Pinpoint the cell where the given text exists, returning its [X, Y] midpoint coordinate. 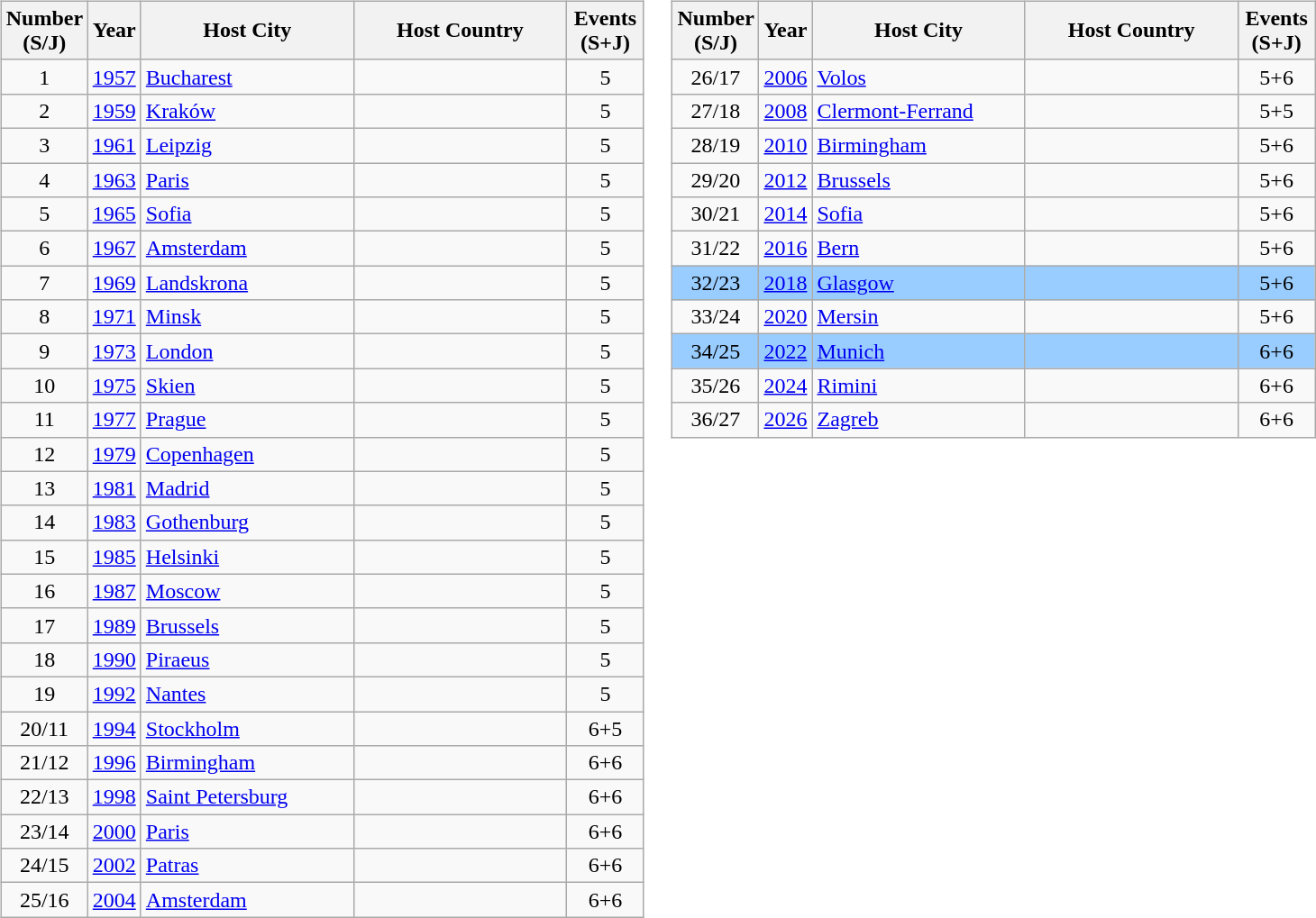
2 [44, 111]
London [247, 351]
1989 [114, 625]
Nantes [247, 694]
2004 [114, 900]
1979 [114, 454]
10 [44, 386]
19 [44, 694]
8 [44, 317]
Stockholm [247, 729]
1969 [114, 283]
2002 [114, 866]
21/12 [44, 763]
1963 [114, 179]
4 [44, 179]
2000 [114, 832]
13 [44, 488]
Madrid [247, 488]
28/19 [716, 145]
1983 [114, 523]
14 [44, 523]
Volos [918, 77]
1957 [114, 77]
1987 [114, 591]
2020 [786, 317]
2014 [786, 214]
33/24 [716, 317]
Rimini [918, 386]
1959 [114, 111]
1994 [114, 729]
Munich [918, 351]
2022 [786, 351]
1985 [114, 557]
2008 [786, 111]
25/16 [44, 900]
9 [44, 351]
11 [44, 420]
Mersin [918, 317]
7 [44, 283]
26/17 [716, 77]
2006 [786, 77]
Glasgow [918, 283]
Clermont-Ferrand [918, 111]
15 [44, 557]
Moscow [247, 591]
1981 [114, 488]
31/22 [716, 249]
18 [44, 659]
Piraeus [247, 659]
29/20 [716, 179]
Copenhagen [247, 454]
Prague [247, 420]
22/13 [44, 797]
30/21 [716, 214]
34/25 [716, 351]
Leipzig [247, 145]
1973 [114, 351]
Gothenburg [247, 523]
2026 [786, 420]
2012 [786, 179]
12 [44, 454]
Bern [918, 249]
1975 [114, 386]
1967 [114, 249]
3 [44, 145]
1961 [114, 145]
1998 [114, 797]
Kraków [247, 111]
35/26 [716, 386]
Landskrona [247, 283]
Minsk [247, 317]
1992 [114, 694]
2024 [786, 386]
36/27 [716, 420]
5+5 [1276, 111]
2018 [786, 283]
20/11 [44, 729]
1965 [114, 214]
24/15 [44, 866]
27/18 [716, 111]
2016 [786, 249]
32/23 [716, 283]
17 [44, 625]
Zagreb [918, 420]
Bucharest [247, 77]
16 [44, 591]
23/14 [44, 832]
1996 [114, 763]
Saint Petersburg [247, 797]
1977 [114, 420]
Patras [247, 866]
6 [44, 249]
1971 [114, 317]
Skien [247, 386]
1 [44, 77]
6+5 [605, 729]
1990 [114, 659]
Helsinki [247, 557]
2010 [786, 145]
